Identify which cell holds the provided text, then report its [x, y] central coordinate. 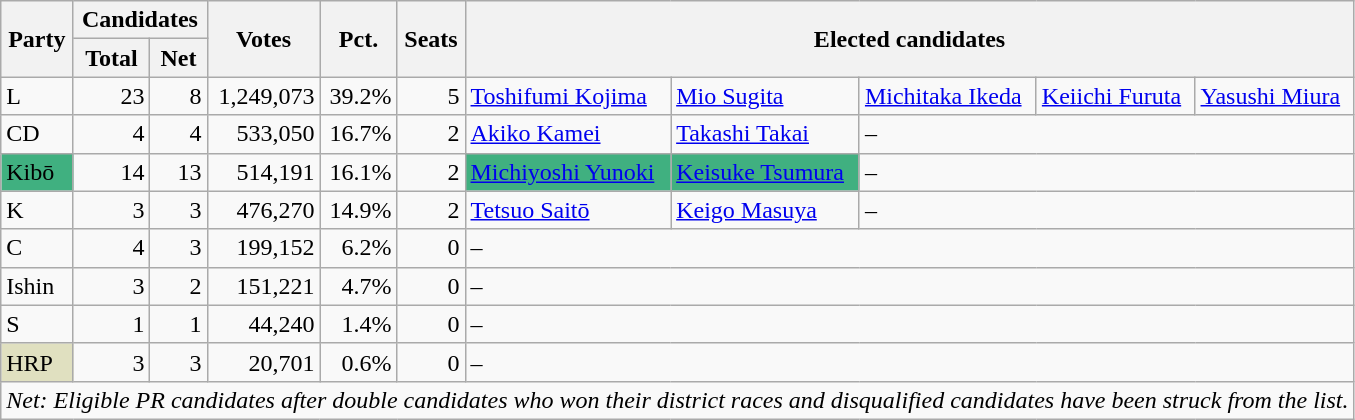
Takashi Takai [766, 134]
Akiko Kamei [568, 134]
Ishin [37, 286]
Keiichi Furuta [1116, 96]
39.2% [358, 96]
Party [37, 39]
S [37, 324]
Yasushi Miura [1274, 96]
533,050 [264, 134]
Votes [264, 39]
K [37, 210]
Toshifumi Kojima [568, 96]
16.1% [358, 172]
514,191 [264, 172]
Tetsuo Saitō [568, 210]
14 [112, 172]
Seats [431, 39]
6.2% [358, 248]
CD [37, 134]
Elected candidates [910, 39]
C [37, 248]
Net [178, 58]
20,701 [264, 362]
HRP [37, 362]
1,249,073 [264, 96]
Michitaka Ikeda [948, 96]
Mio Sugita [766, 96]
Net: Eligible PR candidates after double candidates who won their district races and disqualified candidates have been struck from the list. [678, 400]
1.4% [358, 324]
Keisuke Tsumura [766, 172]
16.7% [358, 134]
Candidates [140, 20]
5 [431, 96]
Total [112, 58]
151,221 [264, 286]
Michiyoshi Yunoki [568, 172]
199,152 [264, 248]
Pct. [358, 39]
44,240 [264, 324]
L [37, 96]
8 [178, 96]
23 [112, 96]
4.7% [358, 286]
476,270 [264, 210]
Keigo Masuya [766, 210]
Kibō [37, 172]
14.9% [358, 210]
13 [178, 172]
0.6% [358, 362]
